Return (x, y) of the center of cell containing provided text 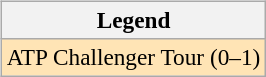
ATP Challenger Tour (0–1) (133, 57)
Legend (133, 20)
